Locate the cell with the specified text and output its [X, Y] center coordinate. 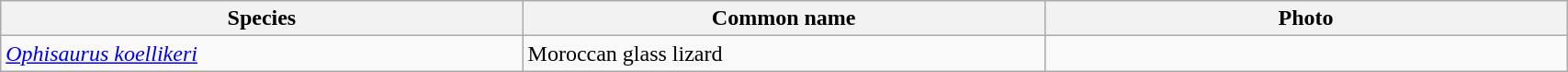
Moroccan glass lizard [784, 54]
Photo [1305, 18]
Species [262, 18]
Common name [784, 18]
Ophisaurus koellikeri [262, 54]
